Pinpoint the cell where the given text exists, returning its [X, Y] midpoint coordinate. 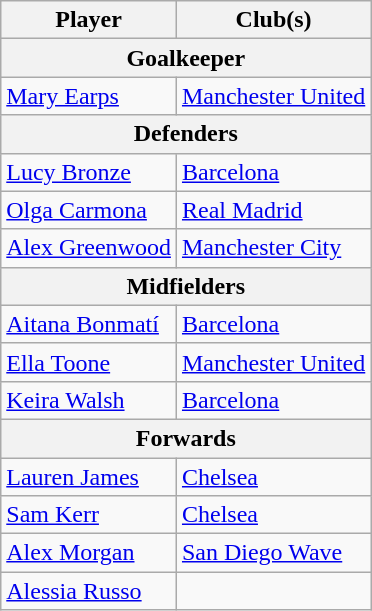
Alessia Russo [89, 591]
Lauren James [89, 477]
Club(s) [273, 20]
Alex Greenwood [89, 248]
Aitana Bonmatí [89, 324]
Lucy Bronze [89, 172]
San Diego Wave [273, 553]
Alex Morgan [89, 553]
Defenders [186, 134]
Midfielders [186, 286]
Keira Walsh [89, 400]
Manchester City [273, 248]
Real Madrid [273, 210]
Ella Toone [89, 362]
Mary Earps [89, 96]
Sam Kerr [89, 515]
Olga Carmona [89, 210]
Forwards [186, 438]
Player [89, 20]
Goalkeeper [186, 58]
